Capture the cell that displays the provided text and extract its [X, Y] central coordinate. 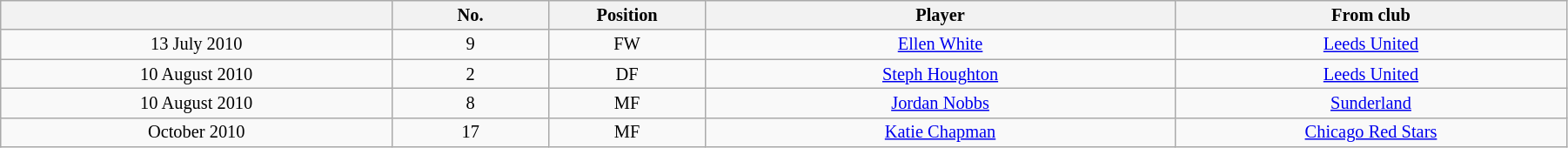
Ellen White [941, 44]
No. [471, 15]
2 [471, 74]
9 [471, 44]
Jordan Nobbs [941, 103]
Katie Chapman [941, 132]
DF [627, 74]
October 2010 [197, 132]
17 [471, 132]
Sunderland [1371, 103]
Player [941, 15]
From club [1371, 15]
Chicago Red Stars [1371, 132]
13 July 2010 [197, 44]
Position [627, 15]
FW [627, 44]
8 [471, 103]
Steph Houghton [941, 74]
